Scan for the cell matching the given text and deliver its [X, Y] coordinate at center. 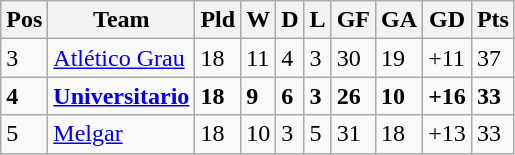
Melgar [122, 134]
Pld [218, 20]
26 [353, 96]
+16 [448, 96]
19 [400, 58]
30 [353, 58]
GA [400, 20]
W [258, 20]
37 [492, 58]
31 [353, 134]
+11 [448, 58]
6 [290, 96]
11 [258, 58]
Pts [492, 20]
Pos [24, 20]
Team [122, 20]
GD [448, 20]
D [290, 20]
9 [258, 96]
Atlético Grau [122, 58]
+13 [448, 134]
L [318, 20]
GF [353, 20]
Universitario [122, 96]
